Pinpoint the cell where the given text exists, returning its [X, Y] midpoint coordinate. 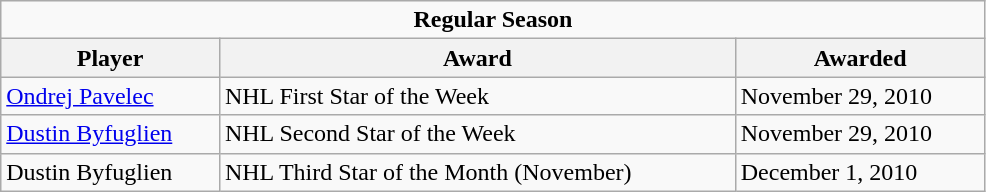
Award [477, 58]
December 1, 2010 [860, 172]
NHL First Star of the Week [477, 96]
Player [110, 58]
Regular Season [493, 20]
NHL Third Star of the Month (November) [477, 172]
Awarded [860, 58]
Ondrej Pavelec [110, 96]
NHL Second Star of the Week [477, 134]
